Provide the (X, Y) coordinate of the cell's center where the given text is located.  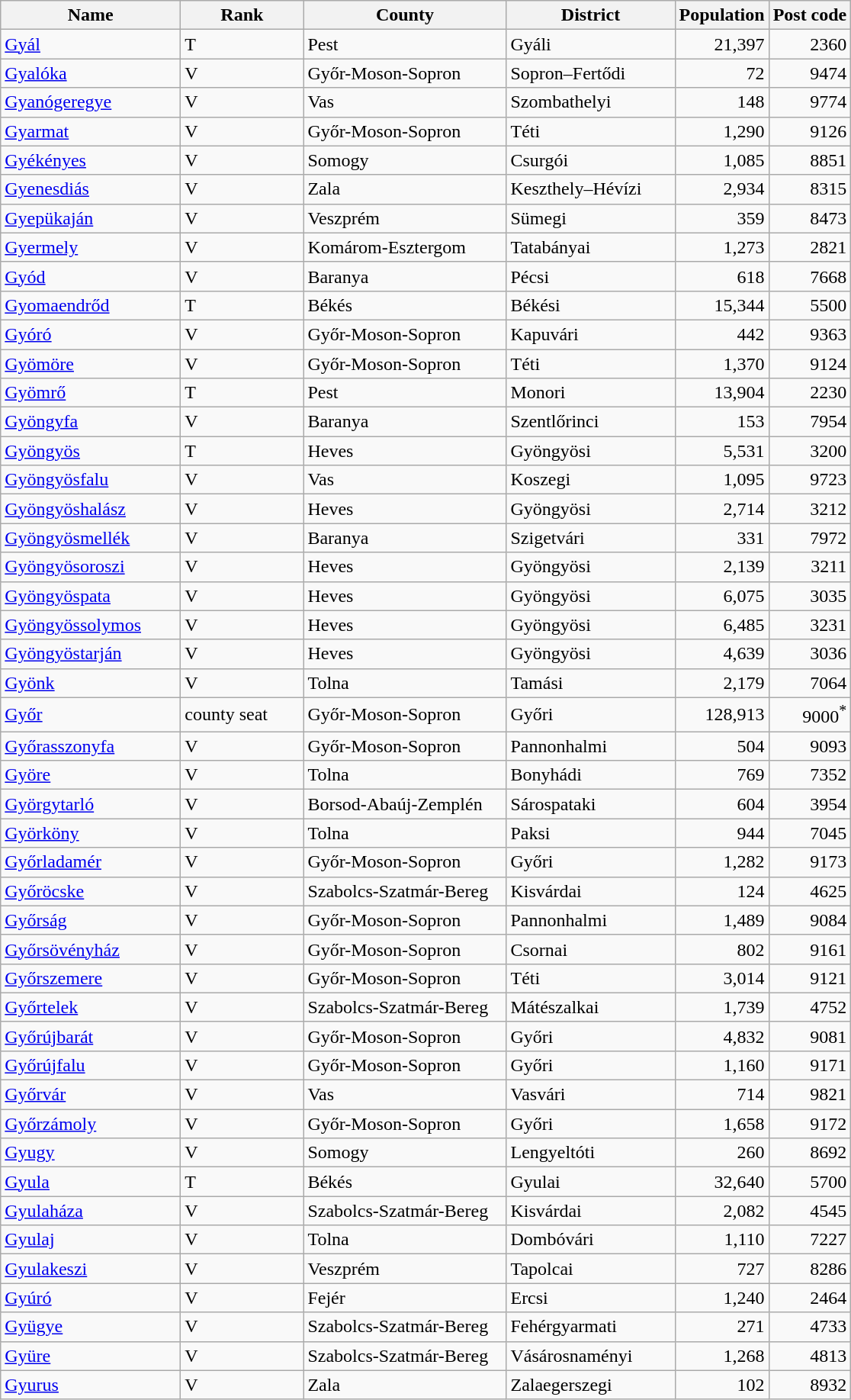
Győrság (91, 920)
Zalaegerszegi (590, 1385)
Gyöngyösoroszi (91, 567)
2,934 (721, 189)
9081 (810, 1036)
Gyóró (91, 334)
District (590, 15)
Tamási (590, 683)
1,160 (721, 1065)
4545 (810, 1211)
8932 (810, 1385)
Vasvári (590, 1095)
Gyermely (91, 247)
3212 (810, 509)
Dombóvári (590, 1240)
Gyékényes (91, 160)
1,739 (721, 1007)
7352 (810, 775)
Gyöngyösmellék (91, 538)
714 (721, 1095)
9171 (810, 1065)
Szombathelyi (590, 102)
32,640 (721, 1182)
3211 (810, 567)
Population (721, 15)
618 (721, 276)
944 (721, 833)
9084 (810, 920)
Sopron–Fertődi (590, 73)
Tapolcai (590, 1269)
9000* (810, 714)
Győrvár (91, 1095)
442 (721, 334)
Gyomaendrőd (91, 305)
Csornai (590, 949)
128,913 (721, 714)
7972 (810, 538)
Rank (242, 15)
1,240 (721, 1298)
2360 (810, 44)
9821 (810, 1095)
1,290 (721, 131)
Gyügye (91, 1327)
Gyulaj (91, 1240)
Gyüre (91, 1356)
2,139 (721, 567)
Sárospataki (590, 804)
2464 (810, 1298)
Győrasszonyfa (91, 746)
3036 (810, 654)
9363 (810, 334)
Mátészalkai (590, 1007)
Sümegi (590, 218)
9173 (810, 862)
Gyód (91, 276)
504 (721, 746)
3231 (810, 625)
4625 (810, 891)
Győrladamér (91, 862)
102 (721, 1385)
802 (721, 949)
9126 (810, 131)
7954 (810, 422)
124 (721, 891)
Monori (590, 393)
Gyöngyössolymos (91, 625)
Győrújbarát (91, 1036)
Vásárosnaményi (590, 1356)
Győrsövényház (91, 949)
Gyáli (590, 44)
8473 (810, 218)
Gyalóka (91, 73)
331 (721, 538)
5700 (810, 1182)
8851 (810, 160)
Gyömrő (91, 393)
9723 (810, 480)
72 (721, 73)
Szentlőrinci (590, 422)
9124 (810, 364)
Ercsi (590, 1298)
2230 (810, 393)
County (405, 15)
Lengyeltóti (590, 1153)
7064 (810, 683)
6,485 (721, 625)
271 (721, 1327)
Györe (91, 775)
Gyanógeregye (91, 102)
Kapuvári (590, 334)
7045 (810, 833)
county seat (242, 714)
Gyöngyös (91, 451)
Gyöngyöshalász (91, 509)
3954 (810, 804)
Keszthely–Hévízi (590, 189)
Gyula (91, 1182)
Gyöngyösfalu (91, 480)
1,282 (721, 862)
Békési (590, 305)
153 (721, 422)
2821 (810, 247)
13,904 (721, 393)
1,268 (721, 1356)
8286 (810, 1269)
1,273 (721, 247)
1,085 (721, 160)
Pécsi (590, 276)
4,639 (721, 654)
9172 (810, 1124)
Komárom-Esztergom (405, 247)
Gyarmat (91, 131)
Gyulakeszi (91, 1269)
9093 (810, 746)
Csurgói (590, 160)
Paksi (590, 833)
Győr (91, 714)
9161 (810, 949)
Tatabányai (590, 247)
Gyönk (91, 683)
Győrzámoly (91, 1124)
1,095 (721, 480)
8315 (810, 189)
Győrszemere (91, 978)
359 (721, 218)
15,344 (721, 305)
1,489 (721, 920)
Györköny (91, 833)
21,397 (721, 44)
8692 (810, 1153)
Fehérgyarmati (590, 1327)
Gyurus (91, 1385)
Győrtelek (91, 1007)
Gyöngyöspata (91, 596)
Gyepükaján (91, 218)
Gyöngyfa (91, 422)
Gyulaháza (91, 1211)
1,110 (721, 1240)
Gyugy (91, 1153)
9774 (810, 102)
Gyöngyöstarján (91, 654)
Gyál (91, 44)
9121 (810, 978)
4813 (810, 1356)
4733 (810, 1327)
1,658 (721, 1124)
3,014 (721, 978)
Name (91, 15)
7227 (810, 1240)
4752 (810, 1007)
2,082 (721, 1211)
Győröcske (91, 891)
5,531 (721, 451)
3035 (810, 596)
4,832 (721, 1036)
Bonyhádi (590, 775)
Koszegi (590, 480)
727 (721, 1269)
Szigetvári (590, 538)
2,179 (721, 683)
Gyulai (590, 1182)
Gyenesdiás (91, 189)
Borsod-Abaúj-Zemplén (405, 804)
2,714 (721, 509)
Győrújfalu (91, 1065)
3200 (810, 451)
9474 (810, 73)
260 (721, 1153)
1,370 (721, 364)
Györgytarló (91, 804)
604 (721, 804)
Post code (810, 15)
Gyömöre (91, 364)
6,075 (721, 596)
Fejér (405, 1298)
5500 (810, 305)
Gyúró (91, 1298)
7668 (810, 276)
148 (721, 102)
769 (721, 775)
